Return (x, y) of the center of cell containing provided text 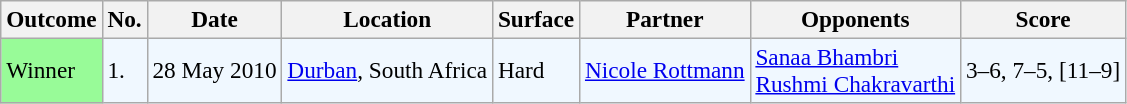
1. (124, 70)
Hard (536, 70)
Surface (536, 19)
No. (124, 19)
Date (214, 19)
Winner (52, 70)
28 May 2010 (214, 70)
Location (388, 19)
Durban, South Africa (388, 70)
Nicole Rottmann (665, 70)
3–6, 7–5, [11–9] (1044, 70)
Partner (665, 19)
Opponents (856, 19)
Sanaa Bhambri Rushmi Chakravarthi (856, 70)
Outcome (52, 19)
Score (1044, 19)
